Locate the cell with the specified text and output its [x, y] center coordinate. 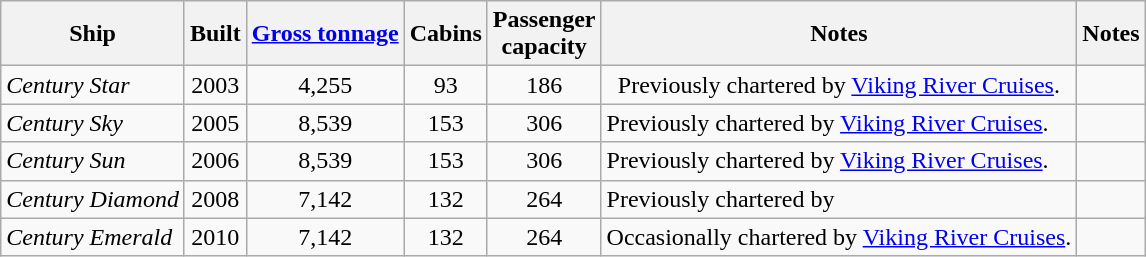
Built [215, 34]
Century Sun [93, 161]
Cabins [446, 34]
93 [446, 85]
2006 [215, 161]
Passengercapacity [544, 34]
Gross tonnage [325, 34]
Century Sky [93, 123]
Previously chartered by [839, 199]
Century Emerald [93, 237]
4,255 [325, 85]
2005 [215, 123]
Ship [93, 34]
Occasionally chartered by Viking River Cruises. [839, 237]
2003 [215, 85]
Century Star [93, 85]
2010 [215, 237]
2008 [215, 199]
186 [544, 85]
Century Diamond [93, 199]
